Return (X, Y) of the center of cell containing provided text 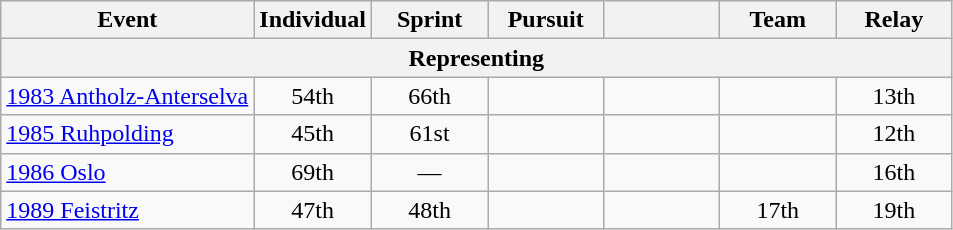
47th (313, 210)
Representing (476, 58)
Team (778, 20)
12th (894, 134)
17th (778, 210)
69th (313, 172)
1986 Oslo (128, 172)
1983 Antholz-Anterselva (128, 96)
Event (128, 20)
19th (894, 210)
66th (430, 96)
16th (894, 172)
1985 Ruhpolding (128, 134)
— (430, 172)
Sprint (430, 20)
1989 Feistritz (128, 210)
54th (313, 96)
Pursuit (546, 20)
61st (430, 134)
13th (894, 96)
45th (313, 134)
Individual (313, 20)
48th (430, 210)
Relay (894, 20)
